Return (x, y) of the center of cell containing provided text 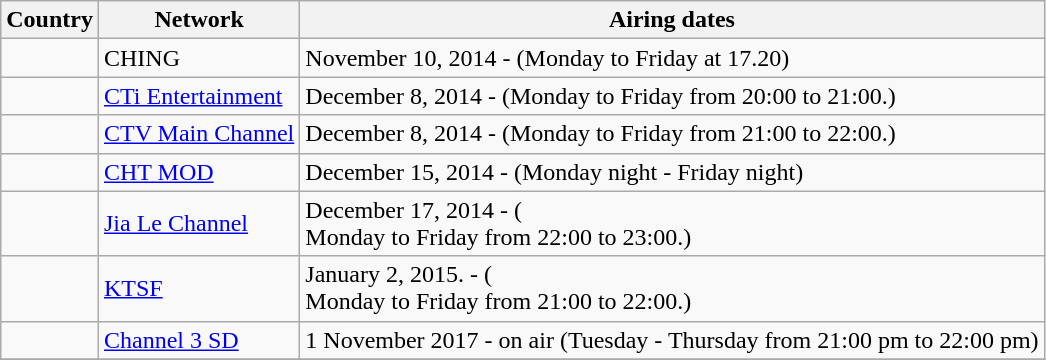
Airing dates (672, 20)
November 10, 2014 - (Monday to Friday at 17.20) (672, 58)
December 8, 2014 - (Monday to Friday from 20:00 to 21:00.) (672, 96)
Network (198, 20)
CTi Entertainment (198, 96)
Channel 3 SD (198, 340)
December 15, 2014 - (Monday night - Friday night) (672, 172)
December 17, 2014 - (Monday to Friday from 22:00 to 23:00.) (672, 224)
CTV Main Channel (198, 134)
January 2, 2015. - (Monday to Friday from 21:00 to 22:00.) (672, 288)
1 November 2017 - on air (Tuesday - Thursday from 21:00 pm to 22:00 pm) (672, 340)
CHT MOD (198, 172)
CHING (198, 58)
December 8, 2014 - (Monday to Friday from 21:00 to 22:00.) (672, 134)
Country (50, 20)
Jia Le Channel (198, 224)
KTSF (198, 288)
